Find where the given text appears and provide that cell's center as [x, y] coordinate. 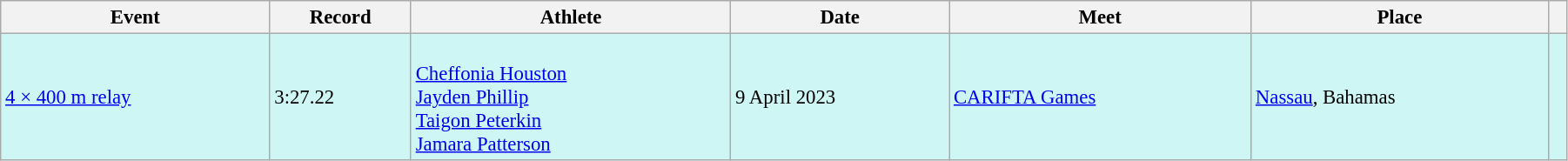
Record [340, 17]
Date [841, 17]
Cheffonia HoustonJayden PhillipTaigon PeterkinJamara Patterson [571, 97]
CARIFTA Games [1100, 97]
Athlete [571, 17]
Event [136, 17]
4 × 400 m relay [136, 97]
Place [1400, 17]
3:27.22 [340, 97]
Nassau, Bahamas [1400, 97]
Meet [1100, 17]
9 April 2023 [841, 97]
